Provide the [X, Y] coordinate of the cell's center where the given text is located.  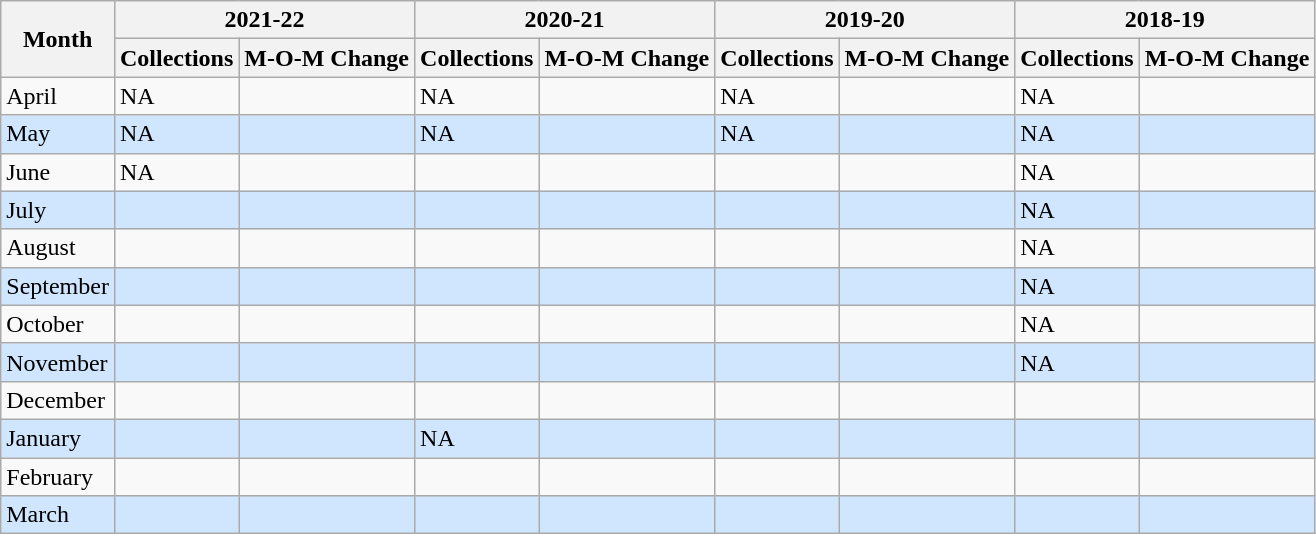
2019-20 [865, 20]
August [58, 248]
January [58, 438]
November [58, 362]
May [58, 134]
June [58, 172]
February [58, 477]
Month [58, 39]
December [58, 400]
2018-19 [1165, 20]
October [58, 324]
April [58, 96]
2021-22 [264, 20]
July [58, 210]
September [58, 286]
2020-21 [565, 20]
March [58, 515]
